Pinpoint the cell where the given text exists, returning its [x, y] midpoint coordinate. 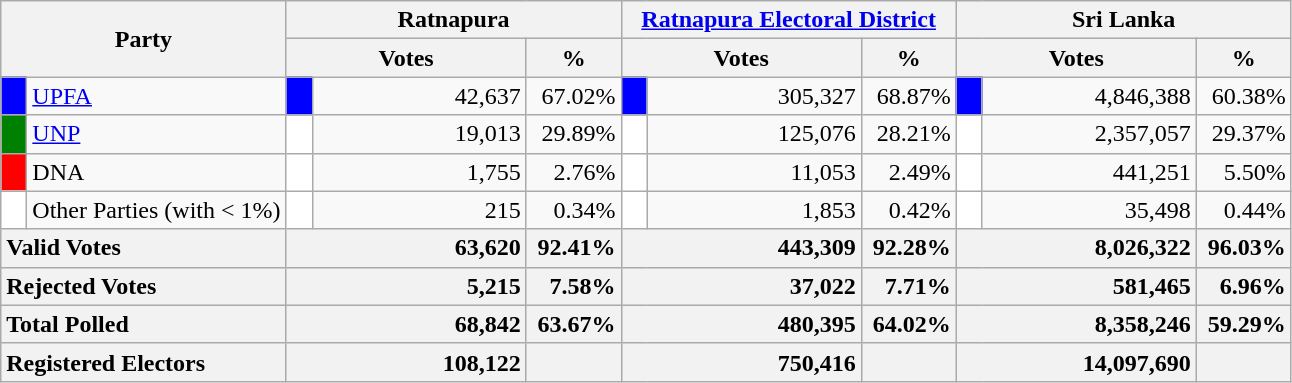
441,251 [1089, 172]
96.03% [1244, 248]
581,465 [1076, 286]
0.42% [908, 210]
8,358,246 [1076, 324]
480,395 [741, 324]
37,022 [741, 286]
UNP [156, 134]
63,620 [406, 248]
2.49% [908, 172]
28.21% [908, 134]
0.34% [574, 210]
Other Parties (with < 1%) [156, 210]
14,097,690 [1076, 362]
Valid Votes [144, 248]
Rejected Votes [144, 286]
42,637 [419, 96]
4,846,388 [1089, 96]
1,755 [419, 172]
1,853 [754, 210]
7.58% [574, 286]
5,215 [406, 286]
305,327 [754, 96]
92.41% [574, 248]
443,309 [741, 248]
35,498 [1089, 210]
6.96% [1244, 286]
125,076 [754, 134]
7.71% [908, 286]
Ratnapura Electoral District [788, 20]
60.38% [1244, 96]
Sri Lanka [1124, 20]
215 [419, 210]
Party [144, 39]
63.67% [574, 324]
0.44% [1244, 210]
59.29% [1244, 324]
Registered Electors [144, 362]
2.76% [574, 172]
11,053 [754, 172]
92.28% [908, 248]
Ratnapura [454, 20]
19,013 [419, 134]
750,416 [741, 362]
29.89% [574, 134]
UPFA [156, 96]
DNA [156, 172]
64.02% [908, 324]
67.02% [574, 96]
Total Polled [144, 324]
8,026,322 [1076, 248]
5.50% [1244, 172]
68.87% [908, 96]
108,122 [406, 362]
68,842 [406, 324]
2,357,057 [1089, 134]
29.37% [1244, 134]
